Output the (x, y) coordinate of the center of the cell containing the given text.  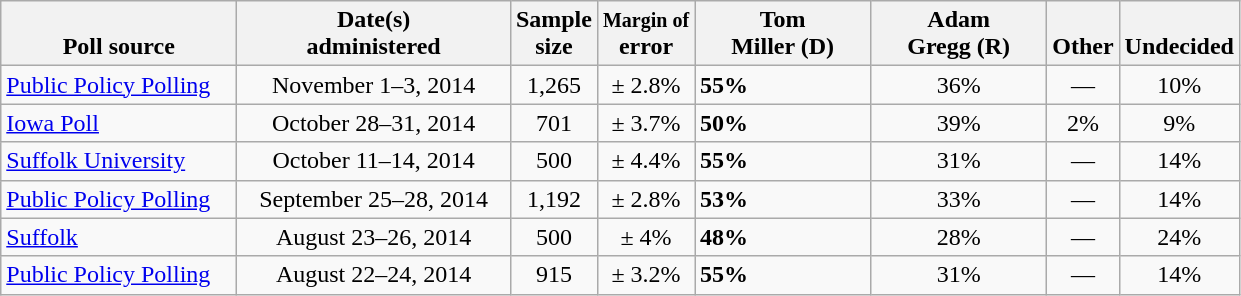
± 3.7% (646, 123)
TomMiller (D) (783, 34)
± 4.4% (646, 161)
33% (959, 199)
Margin oferror (646, 34)
October 28–31, 2014 (374, 123)
± 4% (646, 237)
36% (959, 85)
53% (783, 199)
± 3.2% (646, 275)
Poll source (119, 34)
Undecided (1179, 34)
September 25–28, 2014 (374, 199)
Date(s)administered (374, 34)
39% (959, 123)
Iowa Poll (119, 123)
Other (1083, 34)
28% (959, 237)
November 1–3, 2014 (374, 85)
AdamGregg (R) (959, 34)
701 (554, 123)
August 23–26, 2014 (374, 237)
24% (1179, 237)
10% (1179, 85)
October 11–14, 2014 (374, 161)
Suffolk (119, 237)
915 (554, 275)
1,265 (554, 85)
Suffolk University (119, 161)
August 22–24, 2014 (374, 275)
Samplesize (554, 34)
50% (783, 123)
9% (1179, 123)
48% (783, 237)
1,192 (554, 199)
2% (1083, 123)
